Output the (x, y) coordinate of the center of the cell containing the given text.  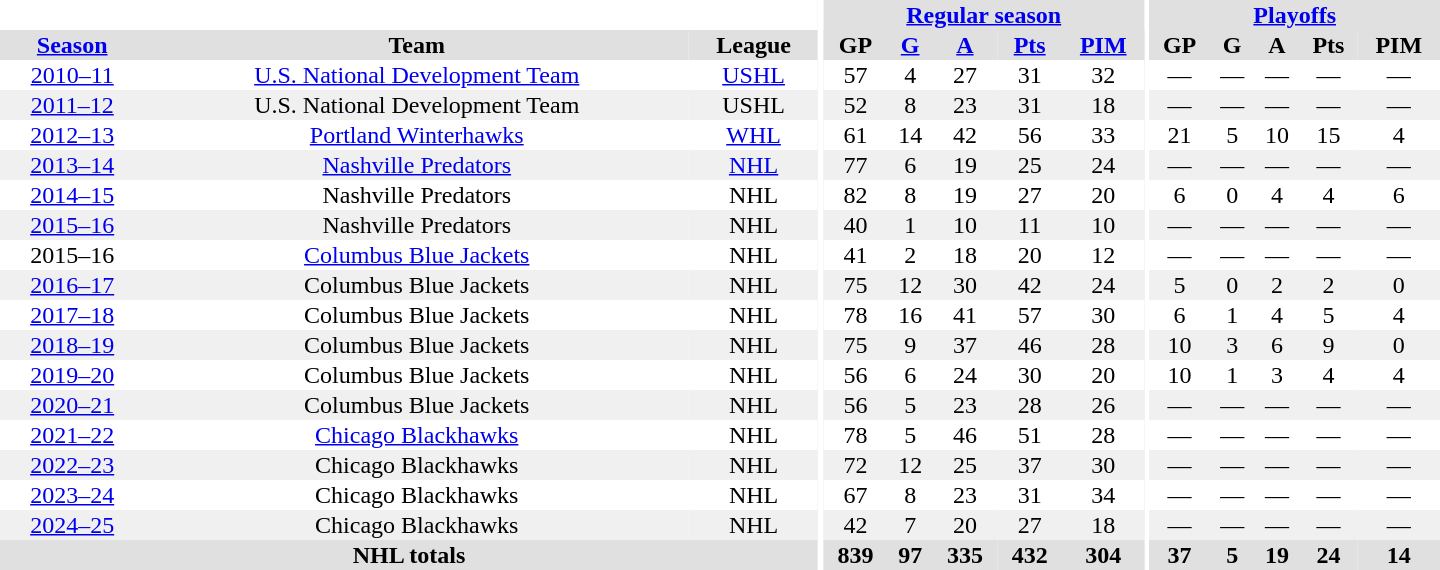
2020–21 (72, 405)
2011–12 (72, 105)
WHL (754, 135)
2019–20 (72, 375)
77 (856, 165)
Playoffs (1294, 15)
2010–11 (72, 75)
2018–19 (72, 345)
2012–13 (72, 135)
52 (856, 105)
2016–17 (72, 285)
2021–22 (72, 435)
40 (856, 225)
26 (1103, 405)
15 (1328, 135)
7 (910, 525)
82 (856, 195)
11 (1030, 225)
League (754, 45)
304 (1103, 555)
335 (966, 555)
61 (856, 135)
Season (72, 45)
16 (910, 315)
Portland Winterhawks (416, 135)
2022–23 (72, 465)
Regular season (984, 15)
839 (856, 555)
NHL totals (409, 555)
432 (1030, 555)
32 (1103, 75)
2014–15 (72, 195)
2024–25 (72, 525)
97 (910, 555)
2023–24 (72, 495)
2017–18 (72, 315)
34 (1103, 495)
33 (1103, 135)
21 (1179, 135)
72 (856, 465)
Team (416, 45)
51 (1030, 435)
2013–14 (72, 165)
67 (856, 495)
